Pinpoint the cell where the given text exists, returning its [X, Y] midpoint coordinate. 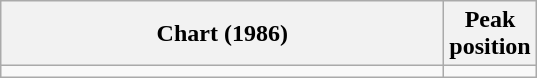
Peakposition [490, 34]
Chart (1986) [222, 34]
